Locate the cell with the specified text and output its [x, y] center coordinate. 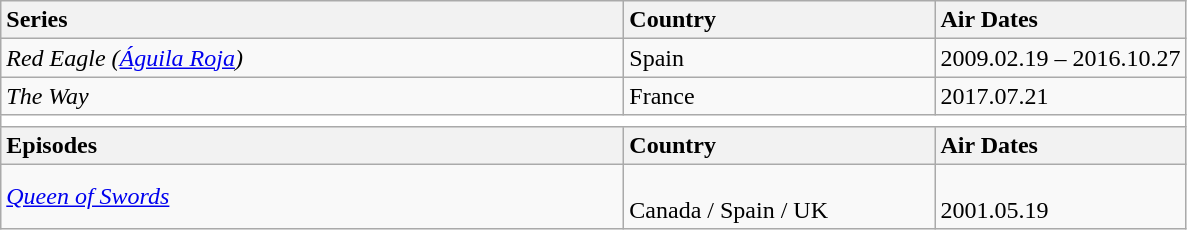
2001.05.19 [1060, 196]
Red Eagle (Águila Roja) [312, 58]
France [780, 96]
Queen of Swords [312, 196]
The Way [312, 96]
2009.02.19 – 2016.10.27 [1060, 58]
Episodes [312, 145]
2017.07.21 [1060, 96]
Canada / Spain / UK [780, 196]
Series [312, 20]
Spain [780, 58]
